Extract the [x, y] coordinate from the center of the cell holding the provided text.  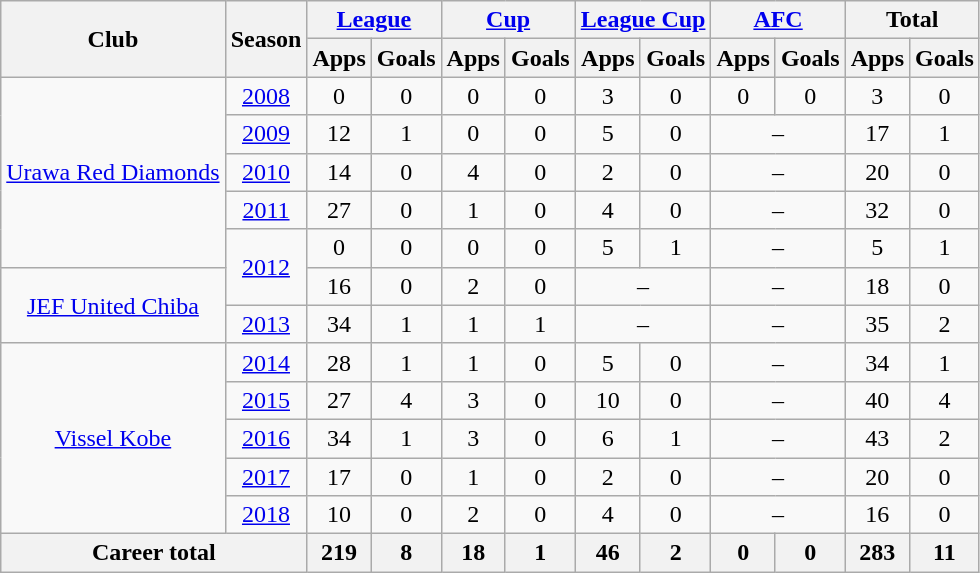
Season [266, 39]
2008 [266, 96]
11 [945, 553]
Urawa Red Diamonds [113, 172]
8 [406, 553]
32 [877, 210]
28 [339, 362]
2013 [266, 324]
2010 [266, 172]
2011 [266, 210]
12 [339, 134]
JEF United Chiba [113, 305]
14 [339, 172]
2016 [266, 438]
43 [877, 438]
Total [912, 20]
46 [608, 553]
219 [339, 553]
6 [608, 438]
2012 [266, 267]
League Cup [643, 20]
2009 [266, 134]
Vissel Kobe [113, 438]
AFC [778, 20]
283 [877, 553]
League [374, 20]
35 [877, 324]
2014 [266, 362]
40 [877, 400]
2015 [266, 400]
2017 [266, 477]
Cup [508, 20]
2018 [266, 515]
Club [113, 39]
Career total [154, 553]
